Output the [X, Y] coordinate of the center of the cell containing the given text.  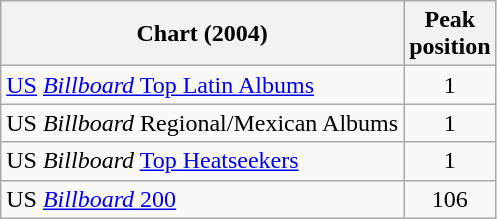
US Billboard Regional/Mexican Albums [202, 123]
US Billboard 200 [202, 199]
Chart (2004) [202, 34]
US Billboard Top Latin Albums [202, 85]
106 [450, 199]
US Billboard Top Heatseekers [202, 161]
Peakposition [450, 34]
